For the text-containing cell, return its midpoint in (X, Y) coordinate format. 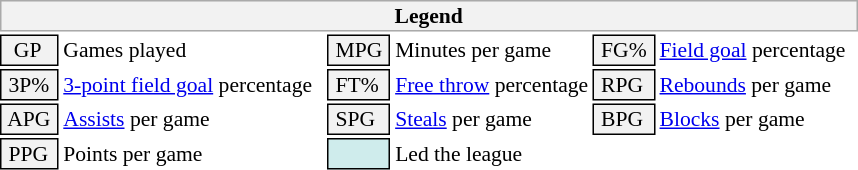
3-point field goal percentage (193, 85)
BPG (624, 120)
GP (30, 50)
Rebounds per game (758, 85)
Legend (428, 16)
Steals per game (492, 120)
Led the league (492, 154)
Blocks per game (758, 120)
Assists per game (193, 120)
Minutes per game (492, 50)
PPG (30, 154)
MPG (359, 50)
RPG (624, 85)
FG% (624, 50)
SPG (359, 120)
Points per game (193, 154)
3P% (30, 85)
Field goal percentage (758, 50)
APG (30, 120)
FT% (359, 85)
Free throw percentage (492, 85)
Games played (193, 50)
